Return the [X, Y] coordinate for the center point of the cell that contains the specified text.  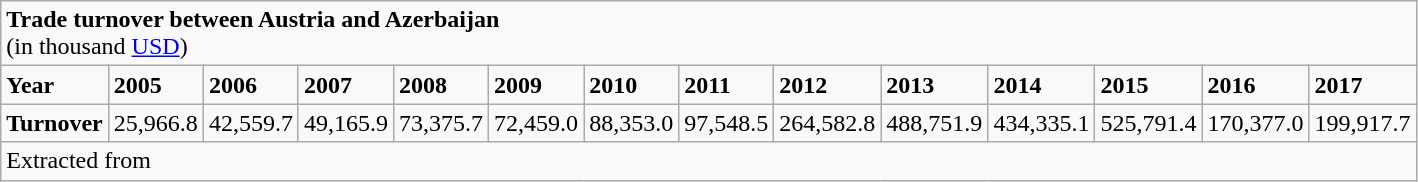
2007 [346, 85]
264,582.8 [828, 123]
88,353.0 [632, 123]
2006 [250, 85]
525,791.4 [1148, 123]
Extracted from [708, 161]
2012 [828, 85]
42,559.7 [250, 123]
Turnover [55, 123]
2015 [1148, 85]
Year [55, 85]
170,377.0 [1256, 123]
2014 [1042, 85]
2009 [536, 85]
2005 [156, 85]
2011 [726, 85]
73,375.7 [440, 123]
25,966.8 [156, 123]
49,165.9 [346, 123]
2016 [1256, 85]
Trade turnover between Austria and Azerbaijan(in thousand USD) [708, 34]
2013 [934, 85]
2008 [440, 85]
488,751.9 [934, 123]
97,548.5 [726, 123]
434,335.1 [1042, 123]
199,917.7 [1362, 123]
2017 [1362, 85]
2010 [632, 85]
72,459.0 [536, 123]
